Detect which cell encompasses the target text, then output its [x, y] center coordinate. 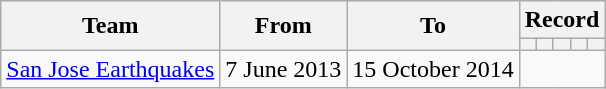
7 June 2013 [284, 69]
San Jose Earthquakes [110, 69]
Team [110, 26]
To [433, 26]
15 October 2014 [433, 69]
From [284, 26]
Record [562, 20]
